From the cell containing the given text, extract its center point as [X, Y] coordinate. 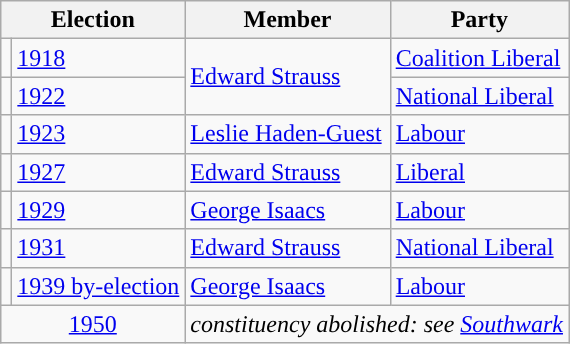
1918 [98, 58]
Leslie Haden-Guest [288, 134]
1939 by-election [98, 286]
Member [288, 20]
Coalition Liberal [479, 58]
1929 [98, 210]
Party [479, 20]
1922 [98, 96]
1950 [93, 324]
constituency abolished: see Southwark [377, 324]
Election [93, 20]
1927 [98, 172]
1923 [98, 134]
Liberal [479, 172]
1931 [98, 248]
